Locate the cell with the specified text and output its (X, Y) center coordinate. 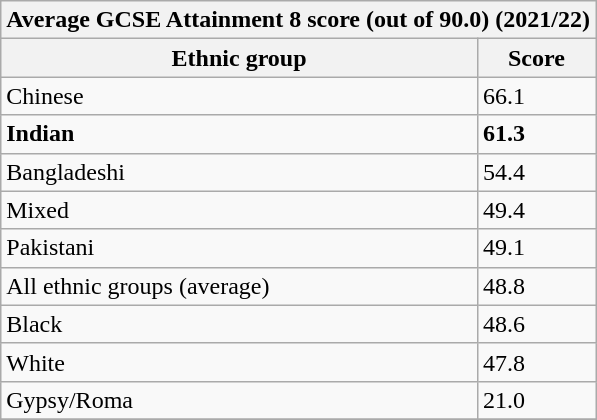
White (240, 362)
All ethnic groups (average) (240, 286)
54.4 (536, 172)
49.4 (536, 210)
Ethnic group (240, 58)
Pakistani (240, 248)
Bangladeshi (240, 172)
Score (536, 58)
48.8 (536, 286)
21.0 (536, 400)
61.3 (536, 134)
Indian (240, 134)
48.6 (536, 324)
Chinese (240, 96)
Black (240, 324)
47.8 (536, 362)
49.1 (536, 248)
66.1 (536, 96)
Average GCSE Attainment 8 score (out of 90.0) (2021/22) (298, 20)
Gypsy/Roma (240, 400)
Mixed (240, 210)
